Return (X, Y) of the center of cell containing provided text 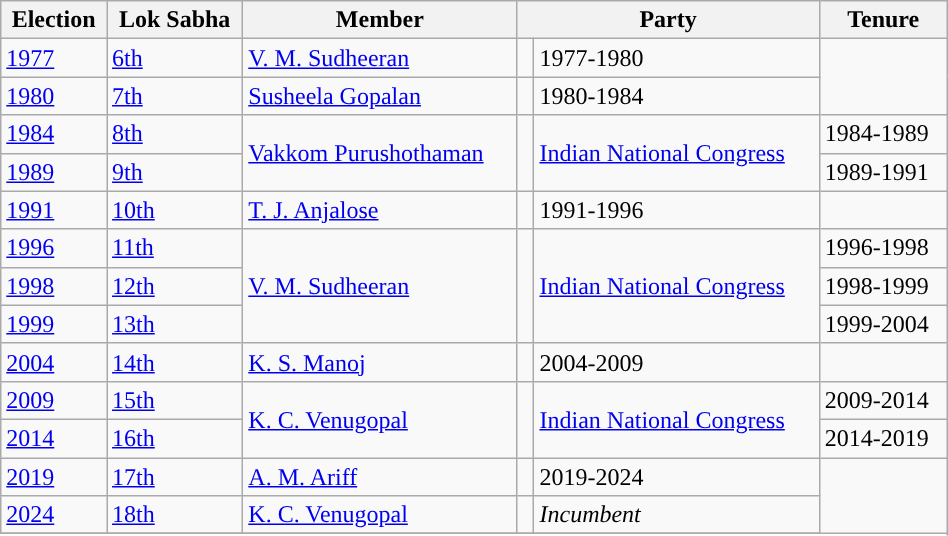
1998-1999 (883, 286)
Vakkom Purushothaman (380, 153)
2014 (54, 438)
9th (175, 172)
Tenure (883, 20)
13th (175, 324)
Election (54, 20)
1998 (54, 286)
T. J. Anjalose (380, 210)
Lok Sabha (175, 20)
1980 (54, 96)
12th (175, 286)
10th (175, 210)
1984-1989 (883, 134)
14th (175, 362)
2014-2019 (883, 438)
1989 (54, 172)
1980-1984 (676, 96)
Party (668, 20)
1996 (54, 248)
8th (175, 134)
2024 (54, 515)
A. M. Ariff (380, 477)
2019 (54, 477)
1996-1998 (883, 248)
Member (380, 20)
1977 (54, 58)
17th (175, 477)
7th (175, 96)
2019-2024 (676, 477)
1989-1991 (883, 172)
6th (175, 58)
K. S. Manoj (380, 362)
2009-2014 (883, 400)
Susheela Gopalan (380, 96)
16th (175, 438)
2004 (54, 362)
1984 (54, 134)
1977-1980 (676, 58)
18th (175, 515)
2004-2009 (676, 362)
15th (175, 400)
11th (175, 248)
Incumbent (676, 515)
2009 (54, 400)
1991 (54, 210)
1999 (54, 324)
1999-2004 (883, 324)
1991-1996 (676, 210)
